Return the (x, y) coordinate for the center point of the cell that contains the specified text.  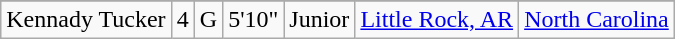
Little Rock, AR (437, 20)
Kennady Tucker (86, 20)
Junior (320, 20)
G (208, 20)
4 (182, 20)
5'10" (254, 20)
North Carolina (597, 20)
